Detect which cell encompasses the target text, then output its (X, Y) center coordinate. 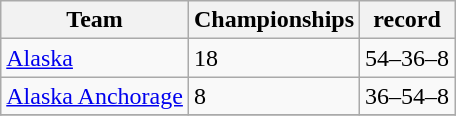
8 (274, 96)
record (408, 20)
54–36–8 (408, 58)
Championships (274, 20)
18 (274, 58)
Alaska (95, 58)
36–54–8 (408, 96)
Alaska Anchorage (95, 96)
Team (95, 20)
